Determine the (x, y) coordinate at the center of the cell enclosing the given text.  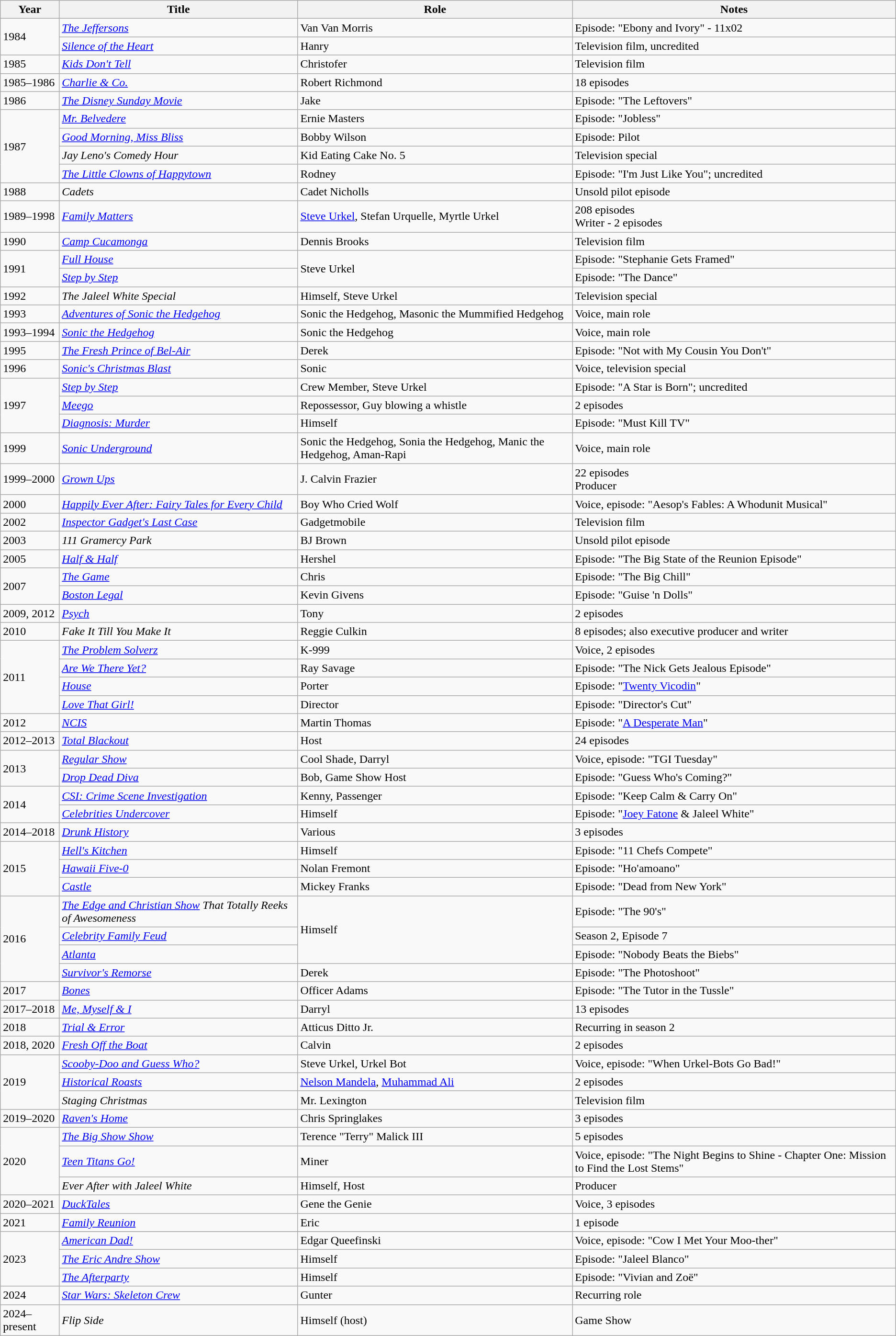
Flip Side (179, 1320)
1991 (30, 269)
Survivor's Remorse (179, 973)
Episode: "The Tutor in the Tussle" (734, 991)
2017–2018 (30, 1009)
1986 (30, 101)
5 episodes (734, 1136)
Mr. Lexington (435, 1100)
Regular Show (179, 759)
Voice, episode: "When Urkel-Bots Go Bad!" (734, 1064)
1985 (30, 64)
Van Van Morris (435, 28)
2014–2018 (30, 832)
2012–2013 (30, 741)
Television film, uncredited (734, 46)
1988 (30, 192)
Terence "Terry" Malick III (435, 1136)
Reggie Culkin (435, 632)
Himself (host) (435, 1320)
2014 (30, 804)
Voice, episode: "Cow I Met Your Moo-ther" (734, 1241)
2000 (30, 504)
The Jeffersons (179, 28)
Inspector Gadget's Last Case (179, 522)
2020–2021 (30, 1204)
Episode: "The 90's" (734, 912)
Episode: "Twenty Vicodin" (734, 686)
Episode: "The Big State of the Reunion Episode" (734, 559)
Hanry (435, 46)
Darryl (435, 1009)
Martin Thomas (435, 723)
Jay Leno's Comedy Hour (179, 155)
American Dad! (179, 1241)
The Fresh Prince of Bel-Air (179, 351)
Hershel (435, 559)
Chris (435, 577)
Good Morning, Miss Bliss (179, 137)
Ernie Masters (435, 119)
Kevin Givens (435, 595)
Raven's Home (179, 1118)
111 Gramercy Park (179, 540)
Nelson Mandela, Muhammad Ali (435, 1082)
1996 (30, 369)
Director (435, 704)
Adventures of Sonic the Hedgehog (179, 314)
Trial & Error (179, 1027)
Kids Don't Tell (179, 64)
1993 (30, 314)
Star Wars: Skeleton Crew (179, 1295)
2009, 2012 (30, 613)
Sonic (435, 369)
Porter (435, 686)
Rodney (435, 173)
Charlie & Co. (179, 82)
Drunk History (179, 832)
Celebrity Family Feud (179, 936)
Robert Richmond (435, 82)
Episode: "Guess Who's Coming?" (734, 777)
Hawaii Five-0 (179, 869)
Episode: "Ebony and Ivory" - 11x02 (734, 28)
Love That Girl! (179, 704)
2019 (30, 1082)
Episode: "Dead from New York" (734, 887)
Producer (734, 1186)
8 episodes; also executive producer and writer (734, 632)
Family Matters (179, 216)
2012 (30, 723)
Hell's Kitchen (179, 850)
Camp Cucamonga (179, 241)
Half & Half (179, 559)
Kenny, Passenger (435, 795)
BJ Brown (435, 540)
Drop Dead Diva (179, 777)
Ever After with Jaleel White (179, 1186)
2019–2020 (30, 1118)
2018 (30, 1027)
Gene the Genie (435, 1204)
2010 (30, 632)
Boy Who Cried Wolf (435, 504)
Kid Eating Cake No. 5 (435, 155)
1999–2000 (30, 479)
Meego (179, 405)
Repossessor, Guy blowing a whistle (435, 405)
Gunter (435, 1295)
Mickey Franks (435, 887)
Episode: "Joey Fatone & Jaleel White" (734, 814)
Sonic the Hedgehog, Masonic the Mummified Hedgehog (435, 314)
Notes (734, 10)
Episode: "The Big Chill" (734, 577)
Title (179, 10)
The Edge and Christian Show That Totally Reeks of Awesomeness (179, 912)
1987 (30, 146)
Me, Myself & I (179, 1009)
Voice, television special (734, 369)
Episode: "I'm Just Like You"; uncredited (734, 173)
Episode: "Jaleel Blanco" (734, 1259)
Episode: "Keep Calm & Carry On" (734, 795)
Episode: "Nobody Beats the Biebs" (734, 954)
2018, 2020 (30, 1045)
Full House (179, 260)
Episode: "Director's Cut" (734, 704)
Dennis Brooks (435, 241)
DuckTales (179, 1204)
The Game (179, 577)
Atlanta (179, 954)
Season 2, Episode 7 (734, 936)
Christofer (435, 64)
1985–1986 (30, 82)
Eric (435, 1223)
Recurring role (734, 1295)
House (179, 686)
Episode: "The Photoshoot" (734, 973)
Crew Member, Steve Urkel (435, 387)
Grown Ups (179, 479)
NCIS (179, 723)
Fresh Off the Boat (179, 1045)
Are We There Yet? (179, 668)
Episode: "A Star is Born"; uncredited (734, 387)
Gadgetmobile (435, 522)
Tony (435, 613)
The Disney Sunday Movie (179, 101)
2002 (30, 522)
Various (435, 832)
Voice, episode: "TGI Tuesday" (734, 759)
24 episodes (734, 741)
Scooby-Doo and Guess Who? (179, 1064)
Jake (435, 101)
J. Calvin Frazier (435, 479)
Episode: "Not with My Cousin You Don't" (734, 351)
2023 (30, 1259)
2003 (30, 540)
Teen Titans Go! (179, 1161)
Voice, episode: "The Night Begins to Shine - Chapter One: Mission to Find the Lost Stems" (734, 1161)
2015 (30, 868)
Voice, 3 episodes (734, 1204)
Happily Ever After: Fairy Tales for Every Child (179, 504)
1997 (30, 405)
1999 (30, 448)
Episode: "11 Chefs Compete" (734, 850)
Sonic Underground (179, 448)
Recurring in season 2 (734, 1027)
Episode: "The Nick Gets Jealous Episode" (734, 668)
2005 (30, 559)
Silence of the Heart (179, 46)
Host (435, 741)
18 episodes (734, 82)
Episode: "Must Kill TV" (734, 423)
Ray Savage (435, 668)
Castle (179, 887)
The Problem Solverz (179, 650)
1993–1994 (30, 332)
Voice, 2 episodes (734, 650)
Fake It Till You Make It (179, 632)
2017 (30, 991)
Voice, episode: "Aesop's Fables: A Whodunit Musical" (734, 504)
The Eric Andre Show (179, 1259)
1990 (30, 241)
13 episodes (734, 1009)
Celebrities Undercover (179, 814)
Himself, Host (435, 1186)
Bob, Game Show Host (435, 777)
Episode: "The Leftovers" (734, 101)
Bobby Wilson (435, 137)
Cadet Nicholls (435, 192)
1 episode (734, 1223)
Episode: "Guise 'n Dolls" (734, 595)
Steve Urkel, Urkel Bot (435, 1064)
Diagnosis: Murder (179, 423)
22 episodes Producer (734, 479)
1989–1998 (30, 216)
Boston Legal (179, 595)
2020 (30, 1161)
Nolan Fremont (435, 869)
Bones (179, 991)
Atticus Ditto Jr. (435, 1027)
1992 (30, 296)
Calvin (435, 1045)
Edgar Queefinski (435, 1241)
2013 (30, 768)
The Big Show Show (179, 1136)
K-999 (435, 650)
Officer Adams (435, 991)
The Afterparty (179, 1277)
The Jaleel White Special (179, 296)
2024 (30, 1295)
Episode: "Jobless" (734, 119)
2011 (30, 677)
Staging Christmas (179, 1100)
Chris Springlakes (435, 1118)
2016 (30, 939)
Role (435, 10)
1995 (30, 351)
208 episodes Writer - 2 episodes (734, 216)
CSI: Crime Scene Investigation (179, 795)
Mr. Belvedere (179, 119)
Total Blackout (179, 741)
2007 (30, 586)
Episode: "Vivian and Zoë" (734, 1277)
Year (30, 10)
Psych (179, 613)
The Little Clowns of Happytown (179, 173)
Himself, Steve Urkel (435, 296)
Episode: "A Desperate Man" (734, 723)
Episode: "The Dance" (734, 278)
2021 (30, 1223)
Game Show (734, 1320)
Historical Roasts (179, 1082)
Cadets (179, 192)
Episode: "Ho'amoano" (734, 869)
Sonic's Christmas Blast (179, 369)
Episode: Pilot (734, 137)
Miner (435, 1161)
Episode: "Stephanie Gets Framed" (734, 260)
Steve Urkel (435, 269)
2024–present (30, 1320)
Sonic the Hedgehog, Sonia the Hedgehog, Manic the Hedgehog, Aman-Rapi (435, 448)
Cool Shade, Darryl (435, 759)
1984 (30, 37)
Family Reunion (179, 1223)
Steve Urkel, Stefan Urquelle, Myrtle Urkel (435, 216)
